Detect which cell encompasses the target text, then output its [X, Y] center coordinate. 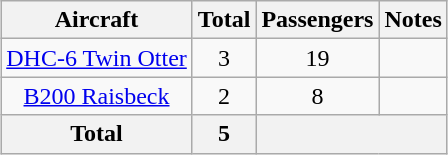
19 [318, 58]
Passengers [318, 20]
8 [318, 96]
B200 Raisbeck [97, 96]
2 [224, 96]
3 [224, 58]
Notes [413, 20]
DHC-6 Twin Otter [97, 58]
5 [224, 134]
Aircraft [97, 20]
